Identify which cell holds the provided text, then report its (X, Y) central coordinate. 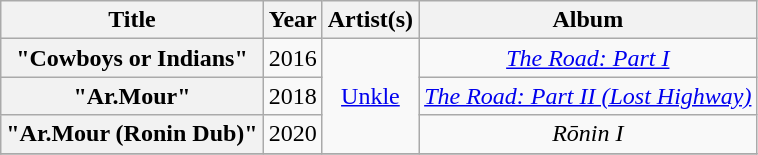
Year (292, 20)
2020 (292, 134)
Album (588, 20)
"Ar.Mour" (132, 96)
Unkle (370, 96)
Artist(s) (370, 20)
2016 (292, 58)
Rōnin I (588, 134)
"Ar.Mour (Ronin Dub)" (132, 134)
The Road: Part I (588, 58)
The Road: Part II (Lost Highway) (588, 96)
Title (132, 20)
2018 (292, 96)
"Cowboys or Indians" (132, 58)
